Find where the given text appears and provide that cell's center as [X, Y] coordinate. 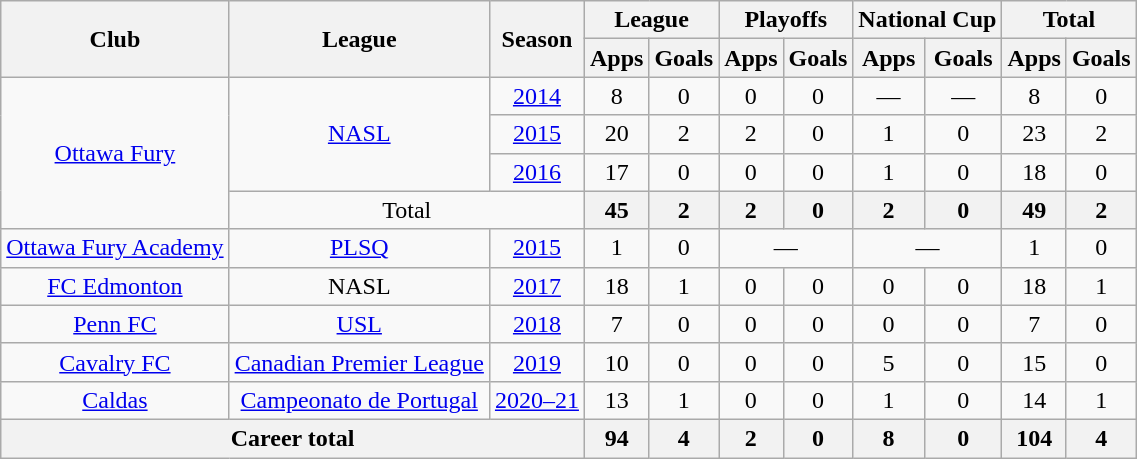
2019 [536, 362]
2016 [536, 172]
Ottawa Fury Academy [115, 248]
Club [115, 39]
17 [616, 172]
Career total [293, 438]
20 [616, 134]
PLSQ [359, 248]
Campeonato de Portugal [359, 400]
23 [1034, 134]
USL [359, 324]
Playoffs [786, 20]
Penn FC [115, 324]
10 [616, 362]
Season [536, 39]
2018 [536, 324]
Ottawa Fury [115, 153]
2014 [536, 96]
45 [616, 210]
Canadian Premier League [359, 362]
Caldas [115, 400]
49 [1034, 210]
2017 [536, 286]
14 [1034, 400]
FC Edmonton [115, 286]
Cavalry FC [115, 362]
94 [616, 438]
5 [889, 362]
13 [616, 400]
15 [1034, 362]
2020–21 [536, 400]
104 [1034, 438]
National Cup [928, 20]
